Detect which cell encompasses the target text, then output its (x, y) center coordinate. 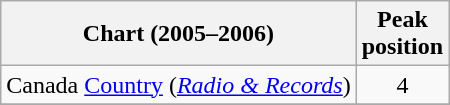
Canada Country (Radio & Records) (178, 85)
4 (402, 85)
Chart (2005–2006) (178, 34)
Peakposition (402, 34)
